Find where the given text appears and provide that cell's center as (x, y) coordinate. 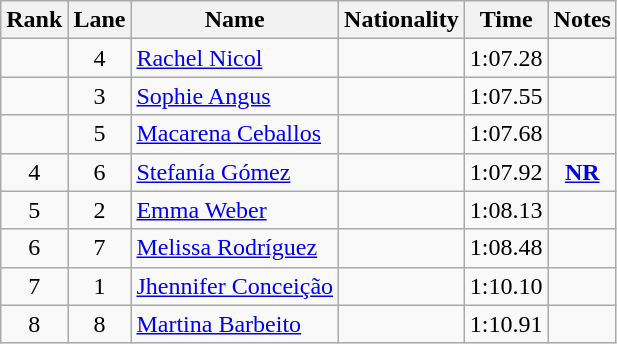
1:07.92 (506, 172)
Nationality (402, 20)
Name (235, 20)
Emma Weber (235, 210)
2 (100, 210)
Macarena Ceballos (235, 134)
Stefanía Gómez (235, 172)
1:08.13 (506, 210)
Sophie Angus (235, 96)
Notes (582, 20)
1:07.55 (506, 96)
Rank (34, 20)
1:08.48 (506, 248)
Martina Barbeito (235, 324)
Time (506, 20)
Rachel Nicol (235, 58)
1 (100, 286)
NR (582, 172)
1:07.68 (506, 134)
3 (100, 96)
Lane (100, 20)
Jhennifer Conceição (235, 286)
1:10.91 (506, 324)
Melissa Rodríguez (235, 248)
1:10.10 (506, 286)
1:07.28 (506, 58)
